Pinpoint the cell where the given text exists, returning its (X, Y) midpoint coordinate. 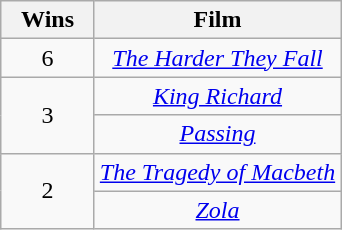
King Richard (217, 96)
6 (48, 58)
Film (217, 20)
3 (48, 115)
Zola (217, 210)
The Tragedy of Macbeth (217, 172)
2 (48, 191)
Passing (217, 134)
Wins (48, 20)
The Harder They Fall (217, 58)
